Capture the cell that displays the provided text and extract its (X, Y) central coordinate. 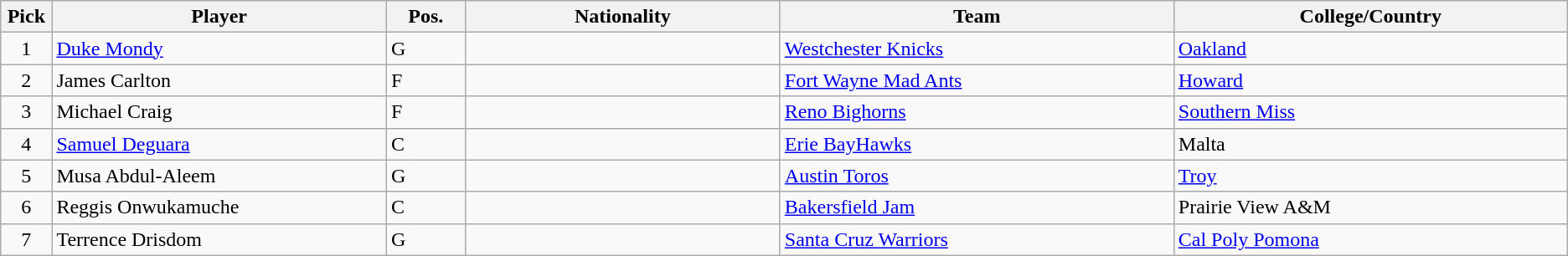
Musa Abdul-Aleem (219, 176)
Malta (1370, 144)
3 (27, 112)
Team (977, 17)
2 (27, 80)
Duke Mondy (219, 49)
James Carlton (219, 80)
Southern Miss (1370, 112)
Howard (1370, 80)
Samuel Deguara (219, 144)
4 (27, 144)
Oakland (1370, 49)
Reno Bighorns (977, 112)
Michael Craig (219, 112)
Westchester Knicks (977, 49)
Terrence Drisdom (219, 239)
6 (27, 207)
Reggis Onwukamuche (219, 207)
Santa Cruz Warriors (977, 239)
Player (219, 17)
7 (27, 239)
Fort Wayne Mad Ants (977, 80)
Cal Poly Pomona (1370, 239)
Pick (27, 17)
Pos. (426, 17)
Troy (1370, 176)
Erie BayHawks (977, 144)
Nationality (622, 17)
1 (27, 49)
College/Country (1370, 17)
Bakersfield Jam (977, 207)
Prairie View A&M (1370, 207)
5 (27, 176)
Austin Toros (977, 176)
